Return the (X, Y) coordinate for the center point of the cell that contains the specified text.  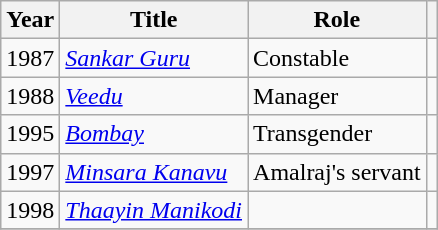
Sankar Guru (154, 58)
1987 (30, 58)
Constable (338, 58)
Title (154, 20)
1995 (30, 134)
Bombay (154, 134)
Manager (338, 96)
Role (338, 20)
Thaayin Manikodi (154, 210)
1988 (30, 96)
Minsara Kanavu (154, 172)
Amalraj's servant (338, 172)
1998 (30, 210)
Year (30, 20)
Transgender (338, 134)
1997 (30, 172)
Veedu (154, 96)
